Search for the cell housing the specified text and yield its (X, Y) center coordinate. 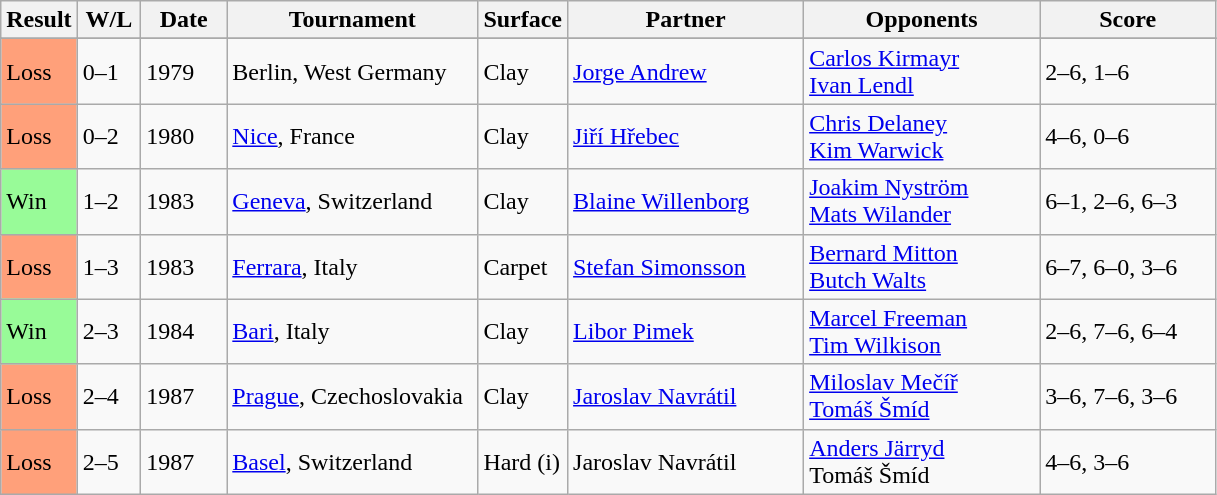
Marcel Freeman Tim Wilkison (922, 332)
Libor Pimek (686, 332)
Nice, France (352, 136)
0–1 (109, 72)
6–1, 2–6, 6–3 (1128, 202)
3–6, 7–6, 3–6 (1128, 396)
1–2 (109, 202)
6–7, 6–0, 3–6 (1128, 266)
Partner (686, 20)
1979 (184, 72)
4–6, 3–6 (1128, 462)
W/L (109, 20)
Date (184, 20)
4–6, 0–6 (1128, 136)
Result (39, 20)
Stefan Simonsson (686, 266)
2–3 (109, 332)
Jiří Hřebec (686, 136)
Score (1128, 20)
Basel, Switzerland (352, 462)
2–4 (109, 396)
Hard (i) (523, 462)
1980 (184, 136)
Jorge Andrew (686, 72)
2–5 (109, 462)
Surface (523, 20)
Joakim Nyström Mats Wilander (922, 202)
2–6, 7–6, 6–4 (1128, 332)
Carlos Kirmayr Ivan Lendl (922, 72)
Carpet (523, 266)
Miloslav Mečíř Tomáš Šmíd (922, 396)
2–6, 1–6 (1128, 72)
Bari, Italy (352, 332)
Blaine Willenborg (686, 202)
Chris Delaney Kim Warwick (922, 136)
Opponents (922, 20)
Prague, Czechoslovakia (352, 396)
1984 (184, 332)
Anders Järryd Tomáš Šmíd (922, 462)
Bernard Mitton Butch Walts (922, 266)
Geneva, Switzerland (352, 202)
1–3 (109, 266)
Ferrara, Italy (352, 266)
Tournament (352, 20)
Berlin, West Germany (352, 72)
0–2 (109, 136)
